Scan for the cell matching the given text and deliver its (X, Y) coordinate at center. 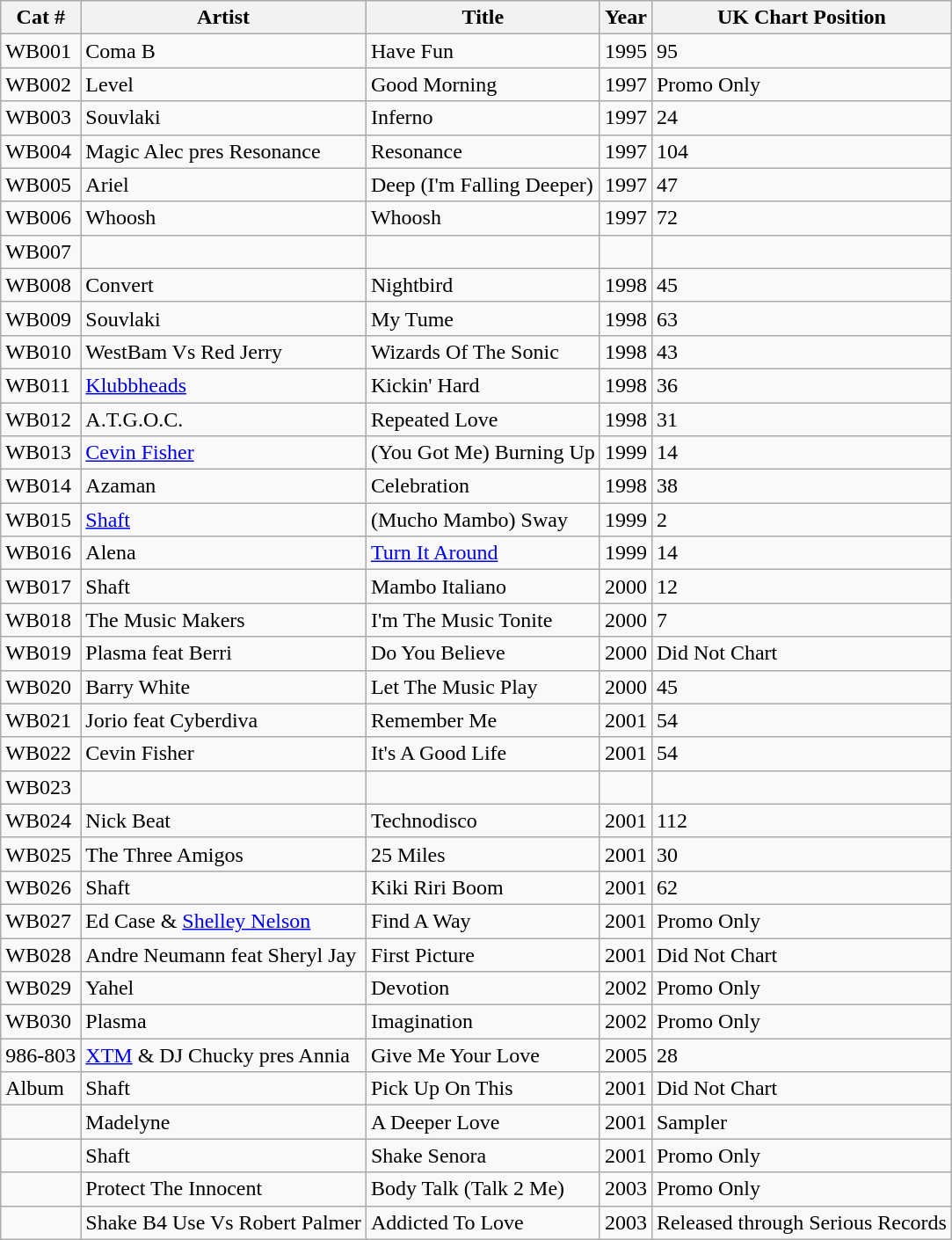
WB019 (40, 653)
WB007 (40, 252)
A Deeper Love (483, 1122)
WB029 (40, 988)
Magic Alec pres Resonance (223, 151)
Repeated Love (483, 419)
WB017 (40, 587)
WB022 (40, 754)
Have Fun (483, 51)
Deep (I'm Falling Deeper) (483, 185)
The Music Makers (223, 620)
Devotion (483, 988)
Inferno (483, 118)
38 (802, 486)
Shake Senora (483, 1156)
Ed Case & Shelley Nelson (223, 921)
Pick Up On This (483, 1089)
Remember Me (483, 720)
XTM & DJ Chucky pres Annia (223, 1055)
First Picture (483, 954)
WB008 (40, 285)
Year (626, 18)
43 (802, 352)
WB013 (40, 453)
WB025 (40, 854)
28 (802, 1055)
24 (802, 118)
36 (802, 385)
72 (802, 218)
WB004 (40, 151)
Ariel (223, 185)
WB010 (40, 352)
WB016 (40, 553)
Yahel (223, 988)
12 (802, 587)
Give Me Your Love (483, 1055)
Nick Beat (223, 821)
Barry White (223, 687)
Klubbheads (223, 385)
UK Chart Position (802, 18)
WB003 (40, 118)
WB026 (40, 887)
Imagination (483, 1022)
Mambo Italiano (483, 587)
Technodisco (483, 821)
Shake B4 Use Vs Robert Palmer (223, 1222)
986-803 (40, 1055)
Plasma (223, 1022)
WB018 (40, 620)
WB014 (40, 486)
Turn It Around (483, 553)
A.T.G.O.C. (223, 419)
47 (802, 185)
(You Got Me) Burning Up (483, 453)
WB015 (40, 520)
WB020 (40, 687)
WB002 (40, 84)
Album (40, 1089)
Coma B (223, 51)
WB023 (40, 787)
Artist (223, 18)
Body Talk (Talk 2 Me) (483, 1189)
104 (802, 151)
WB005 (40, 185)
Good Morning (483, 84)
It's A Good Life (483, 754)
30 (802, 854)
The Three Amigos (223, 854)
Plasma feat Berri (223, 653)
Cat # (40, 18)
(Mucho Mambo) Sway (483, 520)
WB009 (40, 318)
Convert (223, 285)
Let The Music Play (483, 687)
95 (802, 51)
Kiki Riri Boom (483, 887)
25 Miles (483, 854)
112 (802, 821)
Nightbird (483, 285)
Resonance (483, 151)
Protect The Innocent (223, 1189)
Alena (223, 553)
WestBam Vs Red Jerry (223, 352)
My Tume (483, 318)
Level (223, 84)
Sampler (802, 1122)
WB027 (40, 921)
WB011 (40, 385)
WB030 (40, 1022)
WB021 (40, 720)
Madelyne (223, 1122)
62 (802, 887)
WB006 (40, 218)
63 (802, 318)
I'm The Music Tonite (483, 620)
Released through Serious Records (802, 1222)
Addicted To Love (483, 1222)
WB028 (40, 954)
2005 (626, 1055)
1995 (626, 51)
WB001 (40, 51)
Do You Believe (483, 653)
WB012 (40, 419)
7 (802, 620)
Celebration (483, 486)
Jorio feat Cyberdiva (223, 720)
Kickin' Hard (483, 385)
Title (483, 18)
2 (802, 520)
31 (802, 419)
Andre Neumann feat Sheryl Jay (223, 954)
WB024 (40, 821)
Wizards Of The Sonic (483, 352)
Azaman (223, 486)
Find A Way (483, 921)
